Capture the cell that displays the provided text and extract its (x, y) central coordinate. 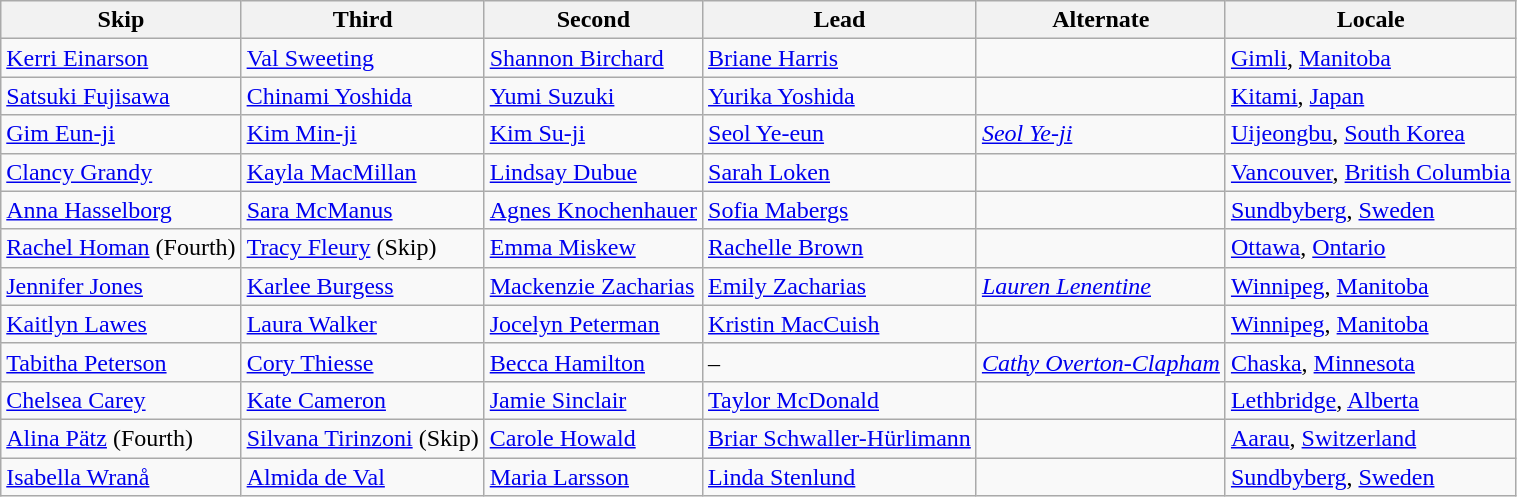
Ottawa, Ontario (1370, 248)
Anna Hasselborg (121, 210)
Isabella Wranå (121, 477)
Mackenzie Zacharias (593, 286)
Almida de Val (362, 477)
Kaitlyn Lawes (121, 324)
Satsuki Fujisawa (121, 96)
Shannon Birchard (593, 58)
Jamie Sinclair (593, 400)
Karlee Burgess (362, 286)
Sarah Loken (840, 172)
Taylor McDonald (840, 400)
Chelsea Carey (121, 400)
Carole Howald (593, 438)
Lead (840, 20)
Sara McManus (362, 210)
Kitami, Japan (1370, 96)
Jocelyn Peterman (593, 324)
Maria Larsson (593, 477)
Silvana Tirinzoni (Skip) (362, 438)
Linda Stenlund (840, 477)
Jennifer Jones (121, 286)
Rachel Homan (Fourth) (121, 248)
Gim Eun-ji (121, 134)
Second (593, 20)
Uijeongbu, South Korea (1370, 134)
Chaska, Minnesota (1370, 362)
Becca Hamilton (593, 362)
Alina Pätz (Fourth) (121, 438)
Seol Ye-ji (1100, 134)
Skip (121, 20)
Emma Miskew (593, 248)
Cathy Overton-Clapham (1100, 362)
Alternate (1100, 20)
Clancy Grandy (121, 172)
Briane Harris (840, 58)
Locale (1370, 20)
Val Sweeting (362, 58)
Rachelle Brown (840, 248)
Lindsay Dubue (593, 172)
Seol Ye-eun (840, 134)
Lethbridge, Alberta (1370, 400)
Laura Walker (362, 324)
Lauren Lenentine (1100, 286)
Aarau, Switzerland (1370, 438)
– (840, 362)
Kim Min-ji (362, 134)
Sofia Mabergs (840, 210)
Third (362, 20)
Cory Thiesse (362, 362)
Kate Cameron (362, 400)
Agnes Knochenhauer (593, 210)
Kim Su-ji (593, 134)
Tabitha Peterson (121, 362)
Yumi Suzuki (593, 96)
Kristin MacCuish (840, 324)
Gimli, Manitoba (1370, 58)
Vancouver, British Columbia (1370, 172)
Emily Zacharias (840, 286)
Tracy Fleury (Skip) (362, 248)
Kerri Einarson (121, 58)
Yurika Yoshida (840, 96)
Chinami Yoshida (362, 96)
Kayla MacMillan (362, 172)
Briar Schwaller-Hürlimann (840, 438)
